Scan for the cell matching the given text and deliver its (x, y) coordinate at center. 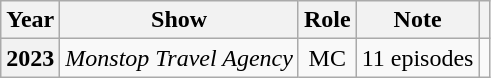
11 episodes (418, 58)
Role (327, 20)
Note (418, 20)
Show (180, 20)
Year (30, 20)
MC (327, 58)
Monstop Travel Agency (180, 58)
2023 (30, 58)
